Capture the cell that displays the provided text and extract its [X, Y] central coordinate. 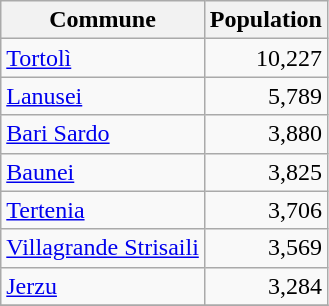
Jerzu [103, 286]
10,227 [266, 58]
Bari Sardo [103, 134]
3,825 [266, 172]
3,569 [266, 248]
3,284 [266, 286]
Lanusei [103, 96]
Baunei [103, 172]
Villagrande Strisaili [103, 248]
5,789 [266, 96]
3,706 [266, 210]
3,880 [266, 134]
Commune [103, 20]
Tortolì [103, 58]
Tertenia [103, 210]
Population [266, 20]
